Extract the [X, Y] coordinate from the center of the cell holding the provided text.  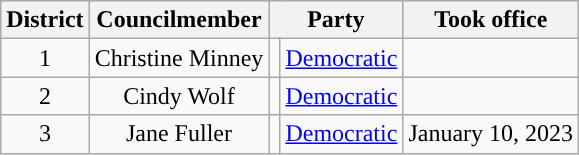
Cindy Wolf [179, 96]
Councilmember [179, 20]
Took office [491, 20]
District [45, 20]
Jane Fuller [179, 134]
1 [45, 58]
3 [45, 134]
Party [336, 20]
2 [45, 96]
Christine Minney [179, 58]
January 10, 2023 [491, 134]
